Return (x, y) of the center of cell containing provided text 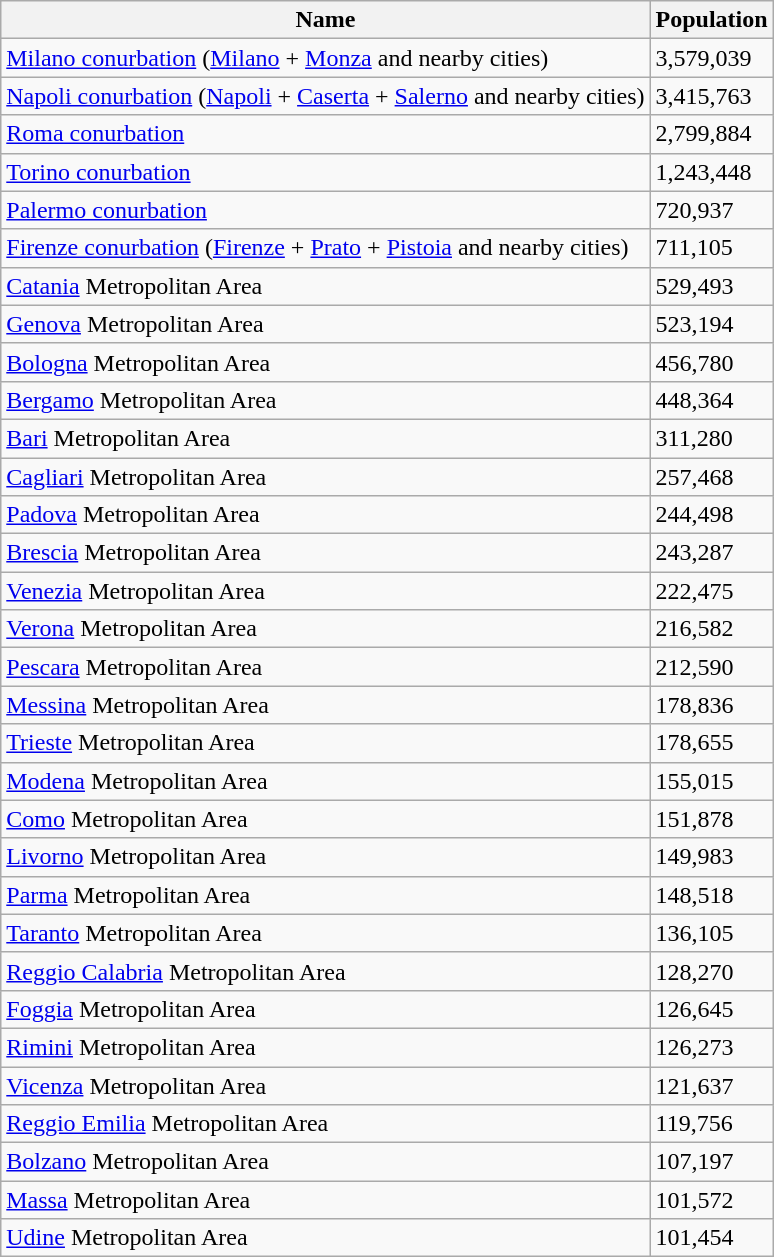
101,454 (712, 1238)
Population (712, 20)
Name (326, 20)
101,572 (712, 1200)
178,836 (712, 705)
155,015 (712, 781)
Bologna Metropolitan Area (326, 362)
523,194 (712, 324)
Como Metropolitan Area (326, 819)
Venezia Metropolitan Area (326, 591)
Padova Metropolitan Area (326, 515)
Firenze conurbation (Firenze + Prato + Pistoia and nearby cities) (326, 248)
128,270 (712, 971)
Foggia Metropolitan Area (326, 1009)
136,105 (712, 933)
Rimini Metropolitan Area (326, 1047)
121,637 (712, 1085)
456,780 (712, 362)
107,197 (712, 1162)
Cagliari Metropolitan Area (326, 477)
148,518 (712, 895)
Pescara Metropolitan Area (326, 667)
212,590 (712, 667)
Verona Metropolitan Area (326, 629)
Messina Metropolitan Area (326, 705)
Bari Metropolitan Area (326, 438)
Brescia Metropolitan Area (326, 553)
2,799,884 (712, 134)
126,273 (712, 1047)
448,364 (712, 400)
Bergamo Metropolitan Area (326, 400)
711,105 (712, 248)
151,878 (712, 819)
Reggio Emilia Metropolitan Area (326, 1124)
311,280 (712, 438)
Napoli conurbation (Napoli + Caserta + Salerno and nearby cities) (326, 96)
Roma conurbation (326, 134)
Genova Metropolitan Area (326, 324)
Taranto Metropolitan Area (326, 933)
1,243,448 (712, 172)
244,498 (712, 515)
243,287 (712, 553)
720,937 (712, 210)
Reggio Calabria Metropolitan Area (326, 971)
Udine Metropolitan Area (326, 1238)
Parma Metropolitan Area (326, 895)
3,415,763 (712, 96)
Trieste Metropolitan Area (326, 743)
178,655 (712, 743)
3,579,039 (712, 58)
Massa Metropolitan Area (326, 1200)
126,645 (712, 1009)
Catania Metropolitan Area (326, 286)
222,475 (712, 591)
Livorno Metropolitan Area (326, 857)
Torino conurbation (326, 172)
216,582 (712, 629)
Bolzano Metropolitan Area (326, 1162)
Palermo conurbation (326, 210)
119,756 (712, 1124)
Milano conurbation (Milano + Monza and nearby cities) (326, 58)
257,468 (712, 477)
529,493 (712, 286)
Vicenza Metropolitan Area (326, 1085)
149,983 (712, 857)
Modena Metropolitan Area (326, 781)
